Determine the [x, y] coordinate at the center of the cell enclosing the given text.  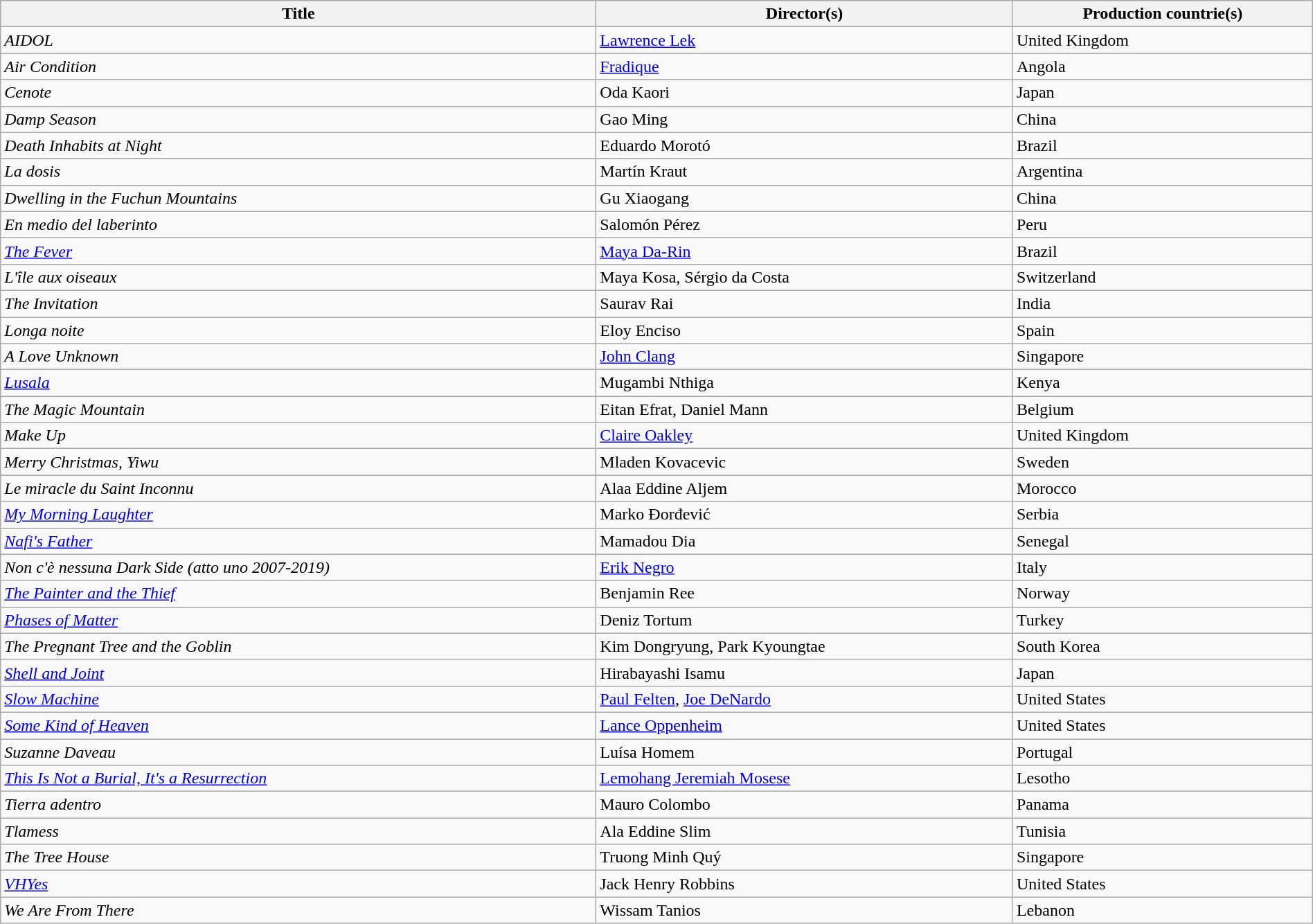
Mladen Kovacevic [805, 462]
Merry Christmas, Yiwu [298, 462]
Fradique [805, 66]
Serbia [1162, 515]
Marko Đorđević [805, 515]
Gao Ming [805, 119]
My Morning Laughter [298, 515]
Eloy Enciso [805, 330]
Portugal [1162, 752]
Title [298, 14]
Lesotho [1162, 779]
Belgium [1162, 409]
Saurav Rai [805, 303]
Senegal [1162, 541]
Martín Kraut [805, 172]
Luísa Homem [805, 752]
Deniz Tortum [805, 620]
Peru [1162, 224]
Tierra adentro [298, 805]
Make Up [298, 436]
Death Inhabits at Night [298, 145]
Kim Dongryung, Park Kyoungtae [805, 646]
Suzanne Daveau [298, 752]
La dosis [298, 172]
Slow Machine [298, 699]
Lawrence Lek [805, 40]
Eitan Efrat, Daniel Mann [805, 409]
Norway [1162, 594]
Gu Xiaogang [805, 198]
Truong Minh Quý [805, 858]
Longa noite [298, 330]
Damp Season [298, 119]
Erik Negro [805, 567]
A Love Unknown [298, 357]
Paul Felten, Joe DeNardo [805, 699]
Shell and Joint [298, 673]
Benjamin Ree [805, 594]
Mauro Colombo [805, 805]
Hirabayashi Isamu [805, 673]
The Fever [298, 251]
Dwelling in the Fuchun Mountains [298, 198]
Phases of Matter [298, 620]
Nafi's Father [298, 541]
Lance Oppenheim [805, 725]
Kenya [1162, 383]
The Pregnant Tree and the Goblin [298, 646]
Jack Henry Robbins [805, 884]
India [1162, 303]
Eduardo Morotó [805, 145]
Oda Kaori [805, 93]
Switzerland [1162, 277]
Some Kind of Heaven [298, 725]
The Tree House [298, 858]
The Invitation [298, 303]
Cenote [298, 93]
L'île aux oiseaux [298, 277]
AIDOL [298, 40]
Argentina [1162, 172]
Turkey [1162, 620]
Alaa Eddine Aljem [805, 488]
Sweden [1162, 462]
Claire Oakley [805, 436]
This Is Not a Burial, It's a Resurrection [298, 779]
Mugambi Nthiga [805, 383]
Maya Da-Rin [805, 251]
Air Condition [298, 66]
Spain [1162, 330]
Mamadou Dia [805, 541]
Production countrie(s) [1162, 14]
South Korea [1162, 646]
John Clang [805, 357]
Lebanon [1162, 910]
The Magic Mountain [298, 409]
Wissam Tanios [805, 910]
Lusala [298, 383]
Salomón Pérez [805, 224]
Italy [1162, 567]
Ala Eddine Slim [805, 831]
The Painter and the Thief [298, 594]
Maya Kosa, Sérgio da Costa [805, 277]
Director(s) [805, 14]
Le miracle du Saint Inconnu [298, 488]
Tunisia [1162, 831]
We Are From There [298, 910]
VHYes [298, 884]
En medio del laberinto [298, 224]
Panama [1162, 805]
Lemohang Jeremiah Mosese [805, 779]
Tlamess [298, 831]
Angola [1162, 66]
Morocco [1162, 488]
Non c'è nessuna Dark Side (atto uno 2007-2019) [298, 567]
